Output the [X, Y] coordinate of the center of the cell containing the given text.  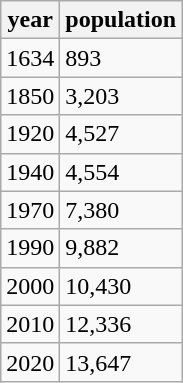
population [121, 20]
10,430 [121, 286]
3,203 [121, 96]
1634 [30, 58]
1920 [30, 134]
year [30, 20]
1850 [30, 96]
2000 [30, 286]
4,527 [121, 134]
13,647 [121, 362]
2010 [30, 324]
893 [121, 58]
1940 [30, 172]
2020 [30, 362]
12,336 [121, 324]
9,882 [121, 248]
4,554 [121, 172]
1990 [30, 248]
1970 [30, 210]
7,380 [121, 210]
